Pinpoint the cell where the given text exists, returning its [x, y] midpoint coordinate. 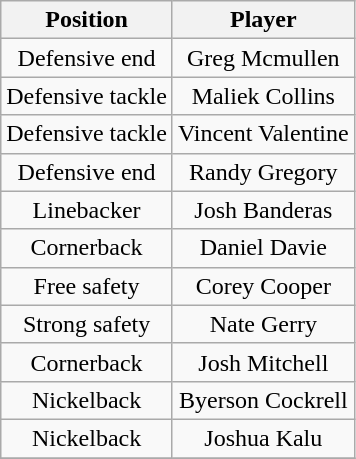
Josh Banderas [263, 210]
Position [87, 20]
Josh Mitchell [263, 362]
Byerson Cockrell [263, 400]
Player [263, 20]
Greg Mcmullen [263, 58]
Daniel Davie [263, 248]
Free safety [87, 286]
Vincent Valentine [263, 134]
Randy Gregory [263, 172]
Strong safety [87, 324]
Joshua Kalu [263, 438]
Maliek Collins [263, 96]
Linebacker [87, 210]
Nate Gerry [263, 324]
Corey Cooper [263, 286]
